Return the (x, y) coordinate for the center point of the cell that contains the specified text.  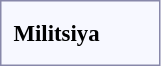
Militsiya (56, 33)
